Capture the cell that displays the provided text and extract its (x, y) central coordinate. 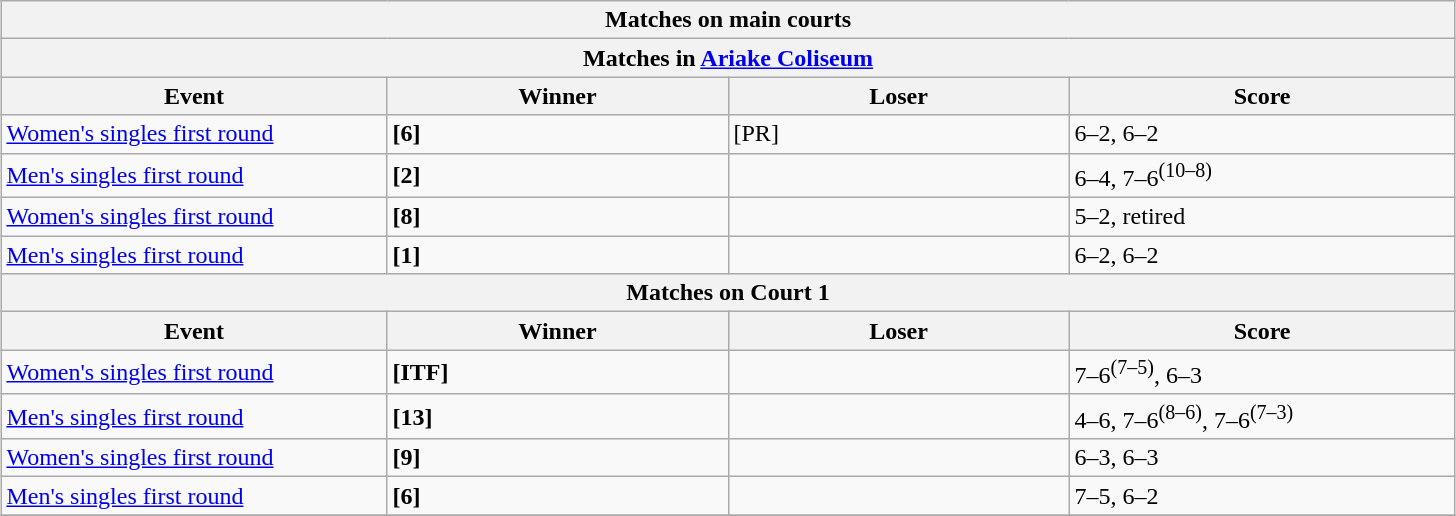
Matches on Court 1 (728, 293)
5–2, retired (1262, 217)
7–5, 6–2 (1262, 496)
Matches in Ariake Coliseum (728, 58)
4–6, 7–6(8–6), 7–6(7–3) (1262, 416)
[13] (558, 416)
7–6(7–5), 6–3 (1262, 372)
[PR] (898, 134)
[8] (558, 217)
[1] (558, 255)
[2] (558, 176)
[ITF] (558, 372)
Matches on main courts (728, 20)
6–4, 7–6(10–8) (1262, 176)
6–3, 6–3 (1262, 458)
[9] (558, 458)
